Find where the given text appears and provide that cell's center as (X, Y) coordinate. 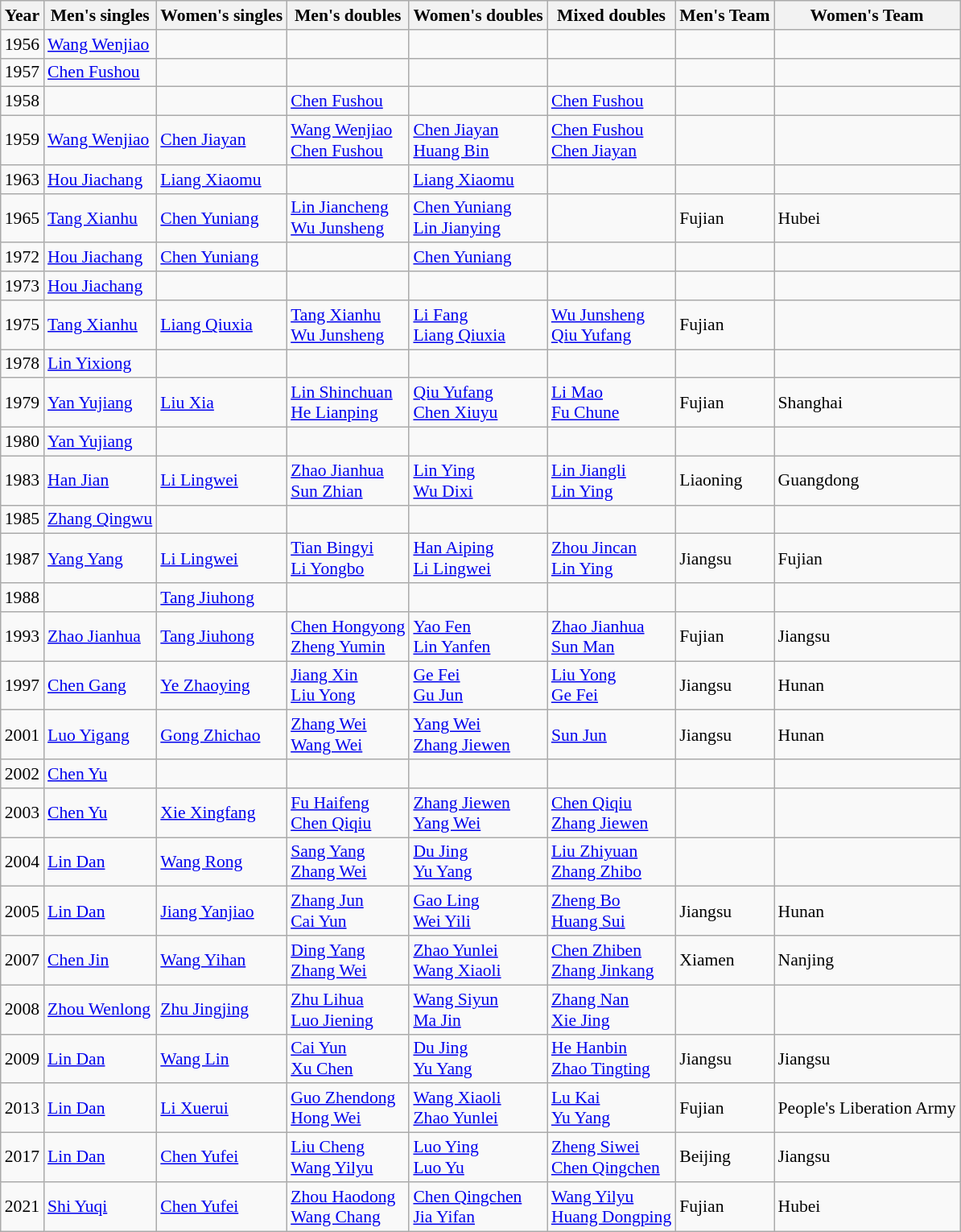
1975 (23, 325)
Men's doubles (348, 15)
Zhang Jiewen Yang Wei (478, 813)
1957 (23, 72)
1958 (23, 101)
1985 (23, 519)
Lin Jiancheng Wu Junsheng (348, 217)
Wang Rong (221, 862)
Sun Jun (612, 734)
1993 (23, 636)
Yang Yang (100, 559)
Lin Shinchuan He Lianping (348, 403)
Qiu Yufang Chen Xiuyu (478, 403)
Xiamen (724, 960)
Chen Jin (100, 960)
1983 (23, 480)
Liu Zhiyuan Zhang Zhibo (612, 862)
Chen Hongyong Zheng Yumin (348, 636)
1972 (23, 258)
Zhao Jianhua Sun Man (612, 636)
Chen Qingchen Jia Yifan (478, 1206)
He Hanbin Zhao Tingting (612, 1058)
2002 (23, 774)
2017 (23, 1158)
Zheng Bo Huang Sui (612, 912)
Cai Yun Xu Chen (348, 1058)
1959 (23, 140)
Wang Yilyu Huang Dongping (612, 1206)
Lin Yixiong (100, 364)
Liang Qiuxia (221, 325)
Luo Ying Luo Yu (478, 1158)
Liu Cheng Wang Yilyu (348, 1158)
Gao Ling Wei Yili (478, 912)
Jiang Xin Liu Yong (348, 686)
Zhu Lihua Luo Jiening (348, 1010)
Guangdong (868, 480)
Xie Xingfang (221, 813)
1978 (23, 364)
Zhao Yunlei Wang Xiaoli (478, 960)
Ge Fei Gu Jun (478, 686)
Wang Wenjiao Chen Fushou (348, 140)
Beijing (724, 1158)
Men's singles (100, 15)
Luo Yigang (100, 734)
Mixed doubles (612, 15)
Women's doubles (478, 15)
Zhang Qingwu (100, 519)
2009 (23, 1058)
Shanghai (868, 403)
Zhang Jun Cai Yun (348, 912)
Ye Zhaoying (221, 686)
1987 (23, 559)
2008 (23, 1010)
Yao Fen Lin Yanfen (478, 636)
Chen Qiqiu Zhang Jiewen (612, 813)
Li Xuerui (221, 1108)
1956 (23, 44)
Zhao Jianhua Sun Zhian (348, 480)
Men's Team (724, 15)
Wang Yihan (221, 960)
Nanjing (868, 960)
2021 (23, 1206)
Wang Siyun Ma Jin (478, 1010)
Chen Zhiben Zhang Jinkang (612, 960)
Wang Lin (221, 1058)
Zhou Haodong Wang Chang (348, 1206)
Zheng Siwei Chen Qingchen (612, 1158)
Chen Jiayan (221, 140)
Jiang Yanjiao (221, 912)
Chen Fushou Chen Jiayan (612, 140)
Yang Wei Zhang Jiewen (478, 734)
Fu Haifeng Chen Qiqiu (348, 813)
2003 (23, 813)
Chen Yuniang Lin Jianying (478, 217)
Lin Ying Wu Dixi (478, 480)
2007 (23, 960)
1965 (23, 217)
Wang Xiaoli Zhao Yunlei (478, 1108)
2001 (23, 734)
Liu Yong Ge Fei (612, 686)
Liu Xia (221, 403)
2004 (23, 862)
Tian Bingyi Li Yongbo (348, 559)
Zhou Wenlong (100, 1010)
Women's Team (868, 15)
Chen Jiayan Huang Bin (478, 140)
Zhang Nan Xie Jing (612, 1010)
1980 (23, 442)
Li Fang Liang Qiuxia (478, 325)
1988 (23, 597)
Sang Yang Zhang Wei (348, 862)
2005 (23, 912)
Lu Kai Yu Yang (612, 1108)
Women's singles (221, 15)
1979 (23, 403)
Zhao Jianhua (100, 636)
Chen Gang (100, 686)
Wu Junsheng Qiu Yufang (612, 325)
Han Jian (100, 480)
Guo Zhendong Hong Wei (348, 1108)
Zhu Jingjing (221, 1010)
People's Liberation Army (868, 1108)
Zhang Wei Wang Wei (348, 734)
Gong Zhichao (221, 734)
Ding Yang Zhang Wei (348, 960)
Tang Xianhu Wu Junsheng (348, 325)
Shi Yuqi (100, 1206)
Liaoning (724, 480)
Year (23, 15)
2013 (23, 1108)
Han Aiping Li Lingwei (478, 559)
1973 (23, 286)
1997 (23, 686)
Li Mao Fu Chune (612, 403)
Lin Jiangli Lin Ying (612, 480)
Zhou Jincan Lin Ying (612, 559)
1963 (23, 180)
